Provide the (X, Y) coordinate of the cell's center where the given text is located.  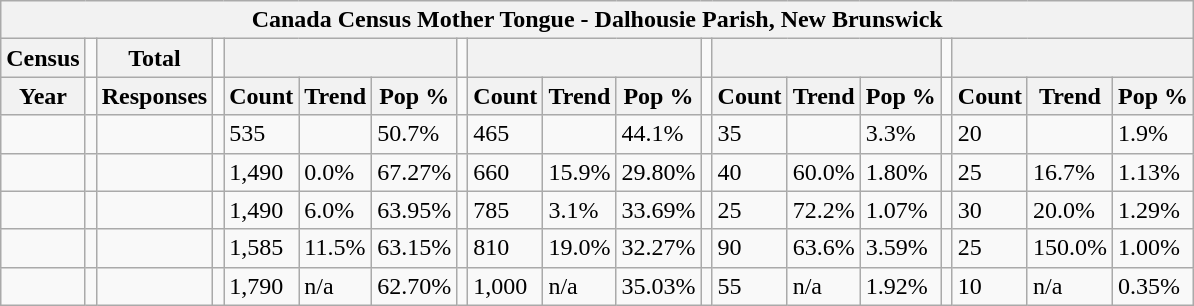
1,000 (506, 286)
90 (750, 248)
16.7% (1070, 172)
3.59% (900, 248)
Census (43, 58)
19.0% (580, 248)
150.0% (1070, 248)
1.13% (1152, 172)
Responses (154, 96)
1.00% (1152, 248)
Total (154, 58)
810 (506, 248)
660 (506, 172)
50.7% (414, 134)
3.1% (580, 210)
15.9% (580, 172)
33.69% (658, 210)
30 (990, 210)
0.0% (336, 172)
72.2% (824, 210)
3.3% (900, 134)
465 (506, 134)
535 (262, 134)
20.0% (1070, 210)
1.92% (900, 286)
62.70% (414, 286)
67.27% (414, 172)
1,585 (262, 248)
785 (506, 210)
0.35% (1152, 286)
10 (990, 286)
6.0% (336, 210)
Canada Census Mother Tongue - Dalhousie Parish, New Brunswick (598, 20)
1.07% (900, 210)
55 (750, 286)
29.80% (658, 172)
1.9% (1152, 134)
32.27% (658, 248)
20 (990, 134)
60.0% (824, 172)
1.29% (1152, 210)
40 (750, 172)
1.80% (900, 172)
35 (750, 134)
11.5% (336, 248)
Year (43, 96)
1,790 (262, 286)
63.15% (414, 248)
63.95% (414, 210)
35.03% (658, 286)
44.1% (658, 134)
63.6% (824, 248)
